Return the (X, Y) coordinate for the center point of the cell that contains the specified text.  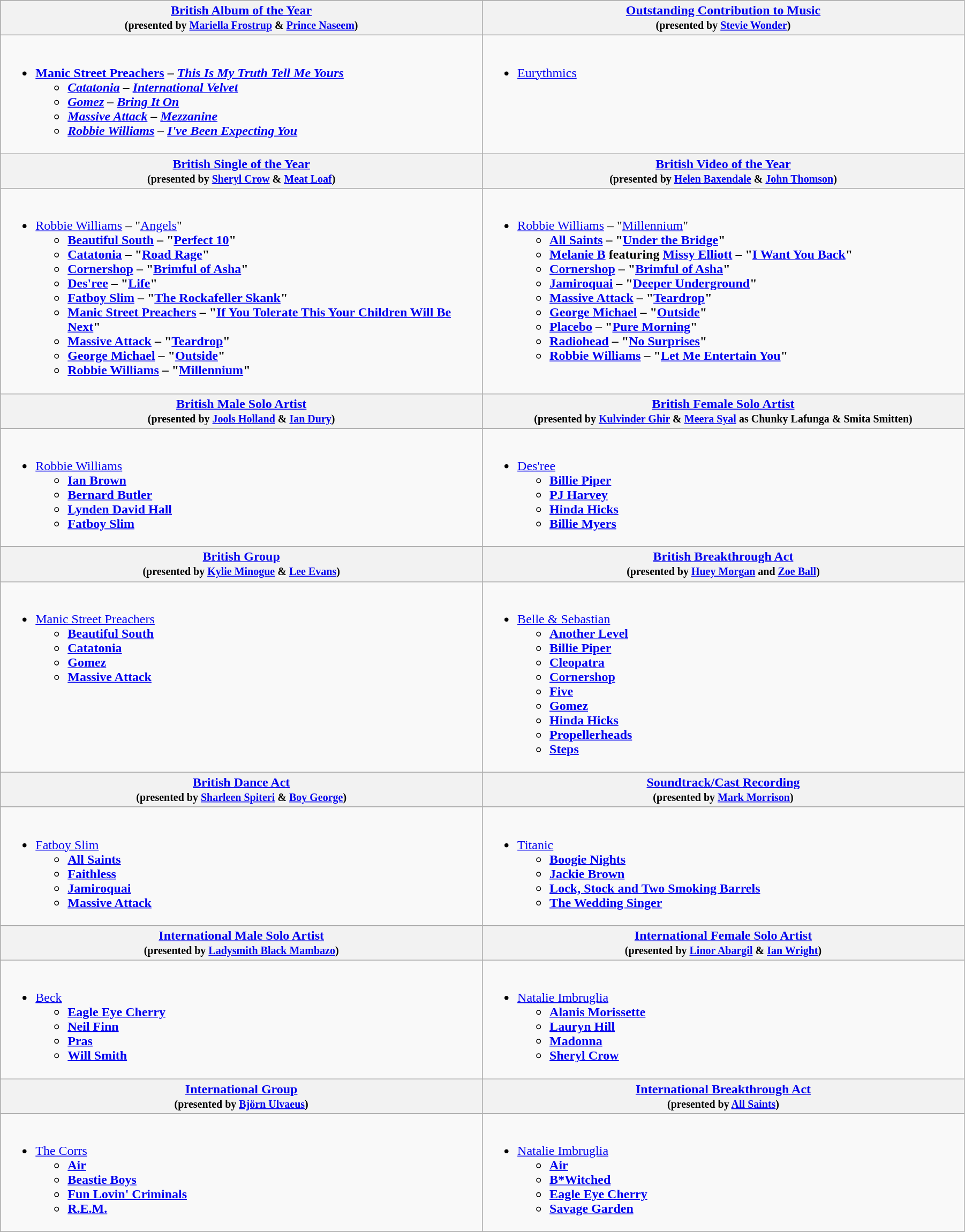
Des'reeBillie PiperPJ HarveyHinda HicksBillie Myers (723, 487)
British Female Solo Artist(presented by Kulvinder Ghir & Meera Syal as Chunky Lafunga & Smita Smitten) (723, 411)
International Male Solo Artist(presented by Ladysmith Black Mambazo) (242, 942)
Eurythmics (723, 94)
Manic Street PreachersBeautiful SouthCatatoniaGomezMassive Attack (242, 677)
British Dance Act(presented by Sharleen Spiteri & Boy George) (242, 789)
International Breakthrough Act(presented by All Saints) (723, 1095)
Natalie ImbrugliaAirB*WitchedEagle Eye CherrySavage Garden (723, 1173)
Fatboy SlimAll SaintsFaithlessJamiroquaiMassive Attack (242, 866)
British Album of the Year(presented by Mariella Frostrup & Prince Naseem) (242, 18)
British Video of the Year(presented by Helen Baxendale & John Thomson) (723, 171)
Robbie WilliamsIan BrownBernard ButlerLynden David HallFatboy Slim (242, 487)
Soundtrack/Cast Recording(presented by Mark Morrison) (723, 789)
The CorrsAirBeastie BoysFun Lovin' CriminalsR.E.M. (242, 1173)
British Group(presented by Kylie Minogue & Lee Evans) (242, 564)
British Breakthrough Act(presented by Huey Morgan and Zoe Ball) (723, 564)
International Female Solo Artist(presented by Linor Abargil & Ian Wright) (723, 942)
BeckEagle Eye CherryNeil FinnPrasWill Smith (242, 1019)
British Male Solo Artist(presented by Jools Holland & Ian Dury) (242, 411)
Natalie ImbrugliaAlanis MorissetteLauryn HillMadonnaSheryl Crow (723, 1019)
Belle & SebastianAnother LevelBillie PiperCleopatraCornershopFiveGomezHinda HicksPropellerheadsSteps (723, 677)
TitanicBoogie NightsJackie BrownLock, Stock and Two Smoking BarrelsThe Wedding Singer (723, 866)
International Group(presented by Björn Ulvaeus) (242, 1095)
British Single of the Year(presented by Sheryl Crow & Meat Loaf) (242, 171)
Outstanding Contribution to Music(presented by Stevie Wonder) (723, 18)
